Locate the cell with the specified text and output its [x, y] center coordinate. 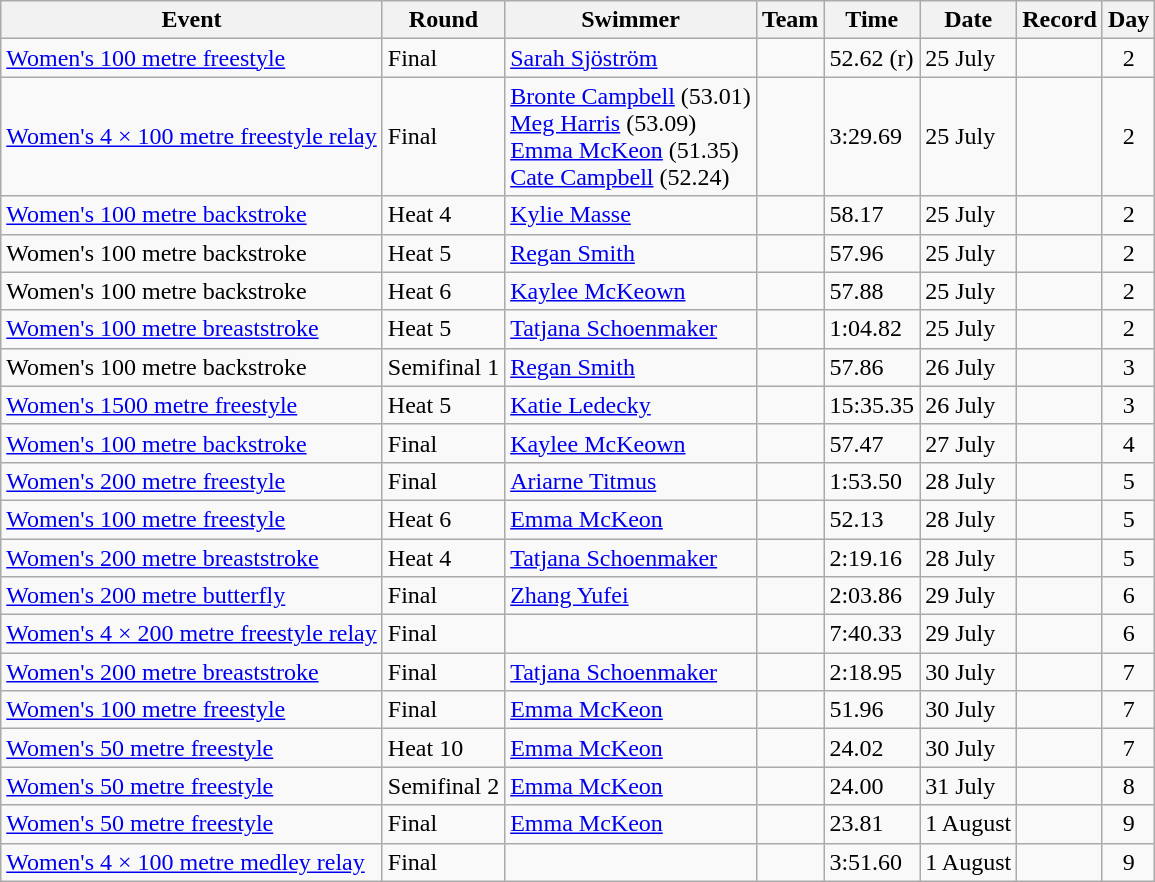
52.13 [872, 519]
Women's 100 metre breaststroke [192, 329]
Swimmer [631, 20]
1:04.82 [872, 329]
Ariarne Titmus [631, 481]
Women's 4 × 200 metre freestyle relay [192, 634]
27 July [968, 443]
Time [872, 20]
57.88 [872, 291]
Women's 4 × 100 metre freestyle relay [192, 136]
2:03.86 [872, 596]
Record [1060, 20]
23.81 [872, 824]
Women's 200 metre freestyle [192, 481]
51.96 [872, 710]
7:40.33 [872, 634]
8 [1128, 786]
24.02 [872, 748]
4 [1128, 443]
Women's 200 metre butterfly [192, 596]
Team [790, 20]
Women's 1500 metre freestyle [192, 405]
Zhang Yufei [631, 596]
3:51.60 [872, 862]
Kylie Masse [631, 215]
52.62 (r) [872, 58]
2:19.16 [872, 557]
2:18.95 [872, 672]
3:29.69 [872, 136]
58.17 [872, 215]
Day [1128, 20]
Women's 4 × 100 metre medley relay [192, 862]
Semifinal 1 [443, 367]
Event [192, 20]
57.86 [872, 367]
Sarah Sjöström [631, 58]
57.96 [872, 253]
Round [443, 20]
15:35.35 [872, 405]
Heat 10 [443, 748]
31 July [968, 786]
24.00 [872, 786]
Date [968, 20]
57.47 [872, 443]
Semifinal 2 [443, 786]
Katie Ledecky [631, 405]
1:53.50 [872, 481]
Bronte Campbell (53.01)Meg Harris (53.09)Emma McKeon (51.35)Cate Campbell (52.24) [631, 136]
